From the cell containing the given text, extract its center point as (x, y) coordinate. 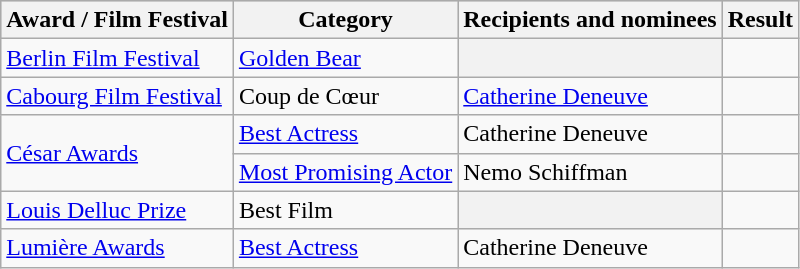
Best Film (345, 210)
Nemo Schiffman (590, 172)
César Awards (118, 153)
Award / Film Festival (118, 20)
Berlin Film Festival (118, 58)
Most Promising Actor (345, 172)
Category (345, 20)
Coup de Cœur (345, 96)
Louis Delluc Prize (118, 210)
Recipients and nominees (590, 20)
Result (760, 20)
Golden Bear (345, 58)
Lumière Awards (118, 248)
Cabourg Film Festival (118, 96)
